Return the (X, Y) coordinate for the center point of the cell that contains the specified text.  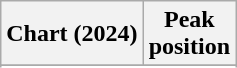
Chart (2024) (72, 34)
Peakposition (189, 34)
